Locate the cell with the specified text and output its [x, y] center coordinate. 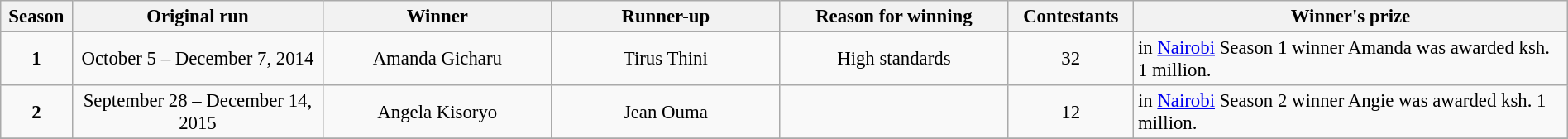
Contestants [1071, 17]
Season [36, 17]
Original run [198, 17]
1 [36, 60]
Runner-up [666, 17]
October 5 – December 7, 2014 [198, 60]
32 [1071, 60]
Jean Ouma [666, 113]
12 [1071, 113]
2 [36, 113]
in Nairobi Season 2 winner Angie was awarded ksh. 1 million. [1351, 113]
Winner [437, 17]
Tirus Thini [666, 60]
Angela Kisoryo [437, 113]
Amanda Gicharu [437, 60]
High standards [894, 60]
September 28 – December 14, 2015 [198, 113]
Reason for winning [894, 17]
Winner's prize [1351, 17]
in Nairobi Season 1 winner Amanda was awarded ksh. 1 million. [1351, 60]
